For the text-containing cell, return its midpoint in [X, Y] coordinate format. 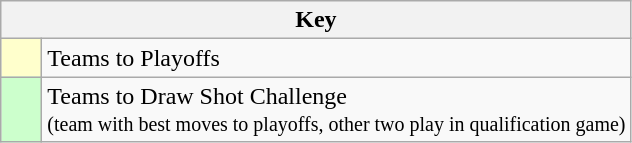
Teams to Playoffs [336, 58]
Teams to Draw Shot Challenge (team with best moves to playoffs, other two play in qualification game) [336, 110]
Key [316, 20]
